Scan for the cell matching the given text and deliver its [x, y] coordinate at center. 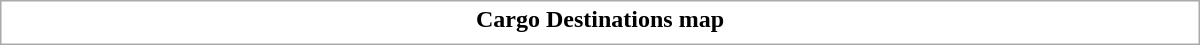
Cargo Destinations map [600, 19]
